Scan for the cell matching the given text and deliver its [x, y] coordinate at center. 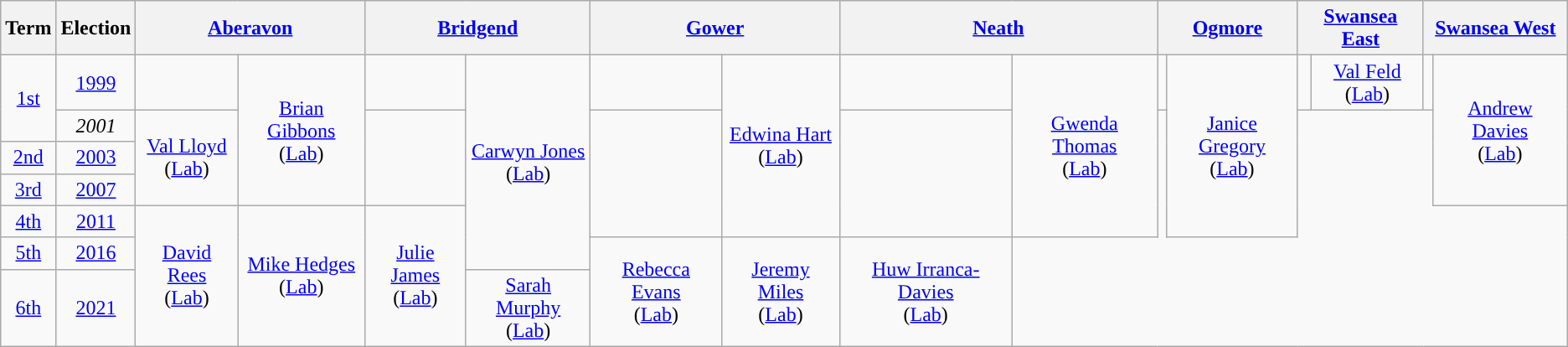
3rd [28, 189]
2001 [95, 126]
Val Feld(Lab) [1367, 82]
2011 [95, 221]
Val Lloyd(Lab) [187, 158]
Mike Hedges(Lab) [302, 276]
Swansea West [1495, 28]
Carwyn Jones(Lab) [528, 163]
Swansea East [1360, 28]
6th [28, 308]
Neath [998, 28]
Andrew Davies(Lab) [1499, 131]
Gwenda Thomas(Lab) [1085, 146]
Election [95, 28]
2nd [28, 158]
Janice Gregory(Lab) [1233, 146]
Rebecca Evans(Lab) [657, 292]
4th [28, 221]
2007 [95, 189]
2003 [95, 158]
Sarah Murphy(Lab) [528, 308]
1st [28, 99]
2016 [95, 253]
1999 [95, 82]
2021 [95, 308]
Brian Gibbons(Lab) [302, 131]
Aberavon [250, 28]
5th [28, 253]
Term [28, 28]
Jeremy Miles(Lab) [781, 292]
Gower [715, 28]
Huw Irranca-Davies(Lab) [926, 292]
David Rees(Lab) [187, 276]
Julie James(Lab) [415, 276]
Bridgend [477, 28]
Ogmore [1228, 28]
Edwina Hart(Lab) [781, 146]
